Return (x, y) of the center of cell containing provided text 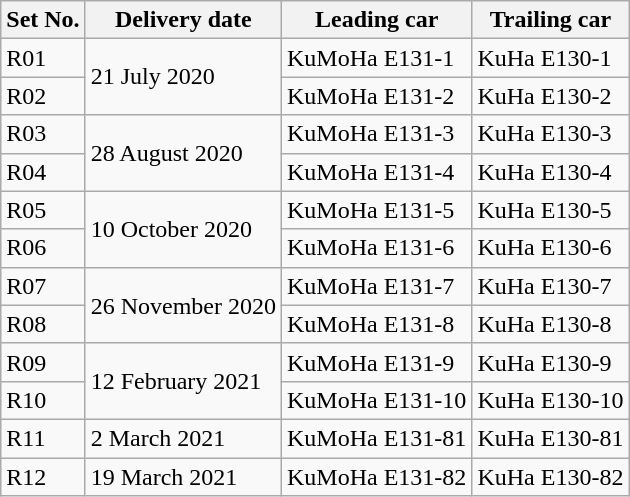
R09 (43, 362)
26 November 2020 (183, 305)
R10 (43, 400)
R03 (43, 134)
2 March 2021 (183, 438)
R08 (43, 324)
19 March 2021 (183, 477)
Leading car (377, 20)
KuHa E130-5 (550, 210)
KuMoHa E131-9 (377, 362)
KuMoHa E131-7 (377, 286)
KuMoHa E131-3 (377, 134)
KuMoHa E131-8 (377, 324)
R05 (43, 210)
KuHa E130-1 (550, 58)
KuMoHa E131-4 (377, 172)
KuHa E130-6 (550, 248)
12 February 2021 (183, 381)
KuHa E130-7 (550, 286)
KuMoHa E131-2 (377, 96)
R07 (43, 286)
28 August 2020 (183, 153)
KuMoHa E131-10 (377, 400)
KuHa E130-4 (550, 172)
KuMoHa E131-82 (377, 477)
R01 (43, 58)
KuMoHa E131-1 (377, 58)
R04 (43, 172)
Set No. (43, 20)
KuHa E130-9 (550, 362)
KuMoHa E131-81 (377, 438)
R02 (43, 96)
R06 (43, 248)
KuMoHa E131-5 (377, 210)
10 October 2020 (183, 229)
R11 (43, 438)
Delivery date (183, 20)
KuHa E130-2 (550, 96)
KuHa E130-81 (550, 438)
Trailing car (550, 20)
KuHa E130-10 (550, 400)
KuHa E130-8 (550, 324)
R12 (43, 477)
21 July 2020 (183, 77)
KuHa E130-3 (550, 134)
KuHa E130-82 (550, 477)
KuMoHa E131-6 (377, 248)
